Determine the [x, y] coordinate at the center of the cell enclosing the given text.  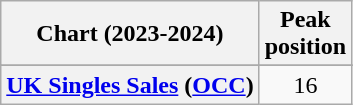
Peakposition [305, 34]
Chart (2023-2024) [130, 34]
UK Singles Sales (OCC) [130, 85]
16 [305, 85]
